Detect which cell encompasses the target text, then output its (x, y) center coordinate. 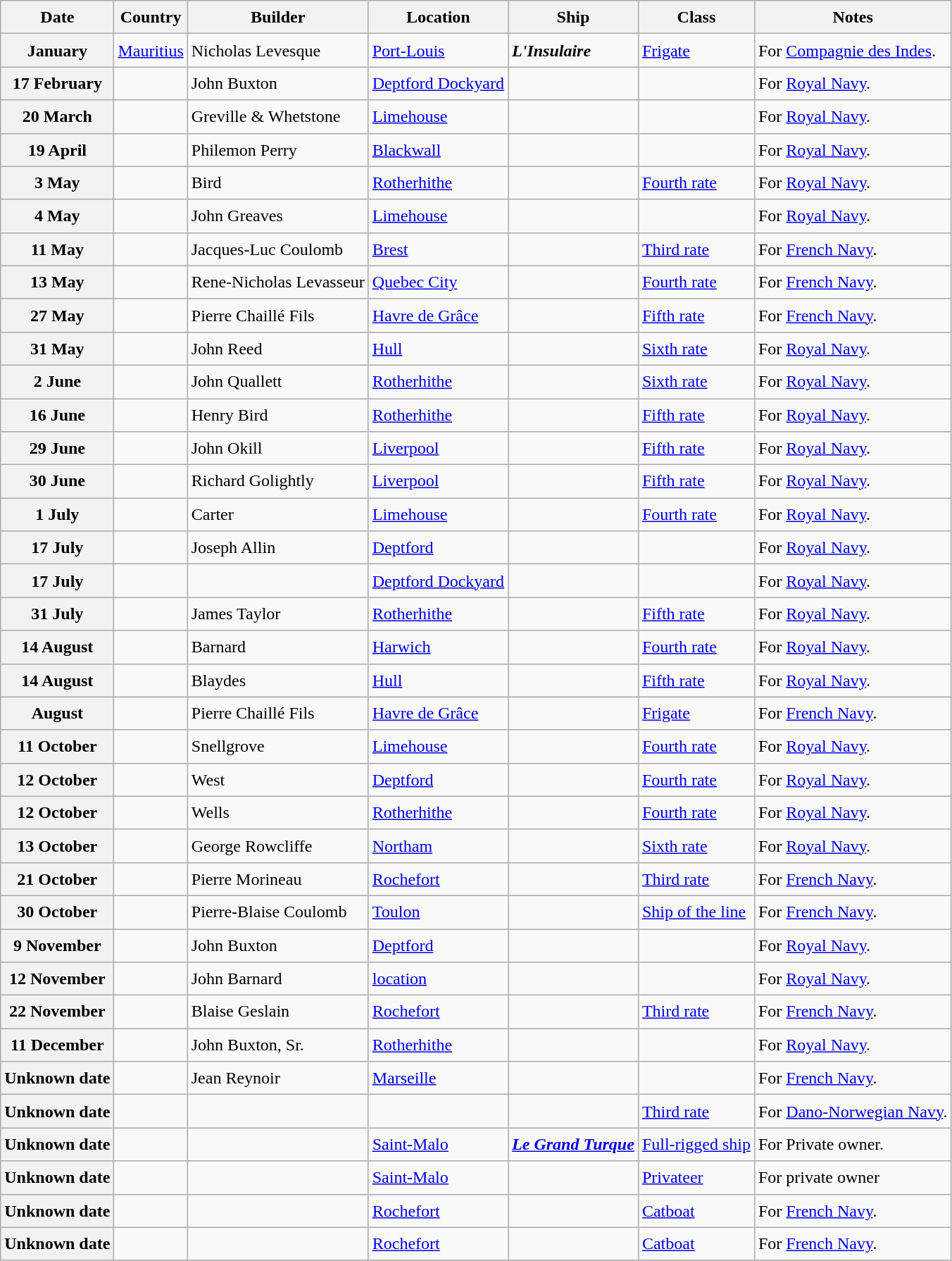
For Compagnie des Indes. (852, 51)
Class (696, 17)
Jean Reynoir (277, 1078)
George Rowcliffe (277, 845)
Toulon (438, 912)
Notes (852, 17)
West (277, 779)
Blackwall (438, 149)
James Taylor (277, 614)
13 October (58, 845)
3 May (58, 183)
Blaydes (277, 681)
L'Insulaire (573, 51)
Ship of the line (696, 912)
For Dano-Norwegian Navy. (852, 1112)
16 June (58, 416)
22 November (58, 1012)
John Quallett (277, 382)
Full-rigged ship (696, 1144)
31 May (58, 348)
Date (58, 17)
Location (438, 17)
John Okill (277, 448)
Harwich (438, 647)
Carter (277, 514)
August (58, 713)
Jacques-Luc Coulomb (277, 249)
Henry Bird (277, 416)
Pierre Morineau (277, 879)
Mauritius (151, 51)
19 April (58, 149)
29 June (58, 448)
17 February (58, 83)
Snellgrove (277, 747)
location (438, 979)
January (58, 51)
Richard Golightly (277, 482)
Port-Louis (438, 51)
Wells (277, 813)
Rene-Nicholas Levasseur (277, 282)
11 October (58, 747)
9 November (58, 945)
Blaise Geslain (277, 1012)
Le Grand Turque (573, 1144)
13 May (58, 282)
Joseph Allin (277, 548)
21 October (58, 879)
Bird (277, 183)
Barnard (277, 647)
2 June (58, 382)
Builder (277, 17)
Northam (438, 845)
For private owner (852, 1178)
Ship (573, 17)
Pierre-Blaise Coulomb (277, 912)
John Reed (277, 348)
Philemon Perry (277, 149)
John Greaves (277, 216)
Brest (438, 249)
Marseille (438, 1078)
12 November (58, 979)
Privateer (696, 1178)
30 October (58, 912)
27 May (58, 316)
John Buxton, Sr. (277, 1045)
John Barnard (277, 979)
Greville & Whetstone (277, 117)
30 June (58, 482)
11 December (58, 1045)
Nicholas Levesque (277, 51)
Country (151, 17)
1 July (58, 514)
31 July (58, 614)
Quebec City (438, 282)
4 May (58, 216)
11 May (58, 249)
20 March (58, 117)
For Private owner. (852, 1144)
